From the cell containing the given text, extract its center point as [x, y] coordinate. 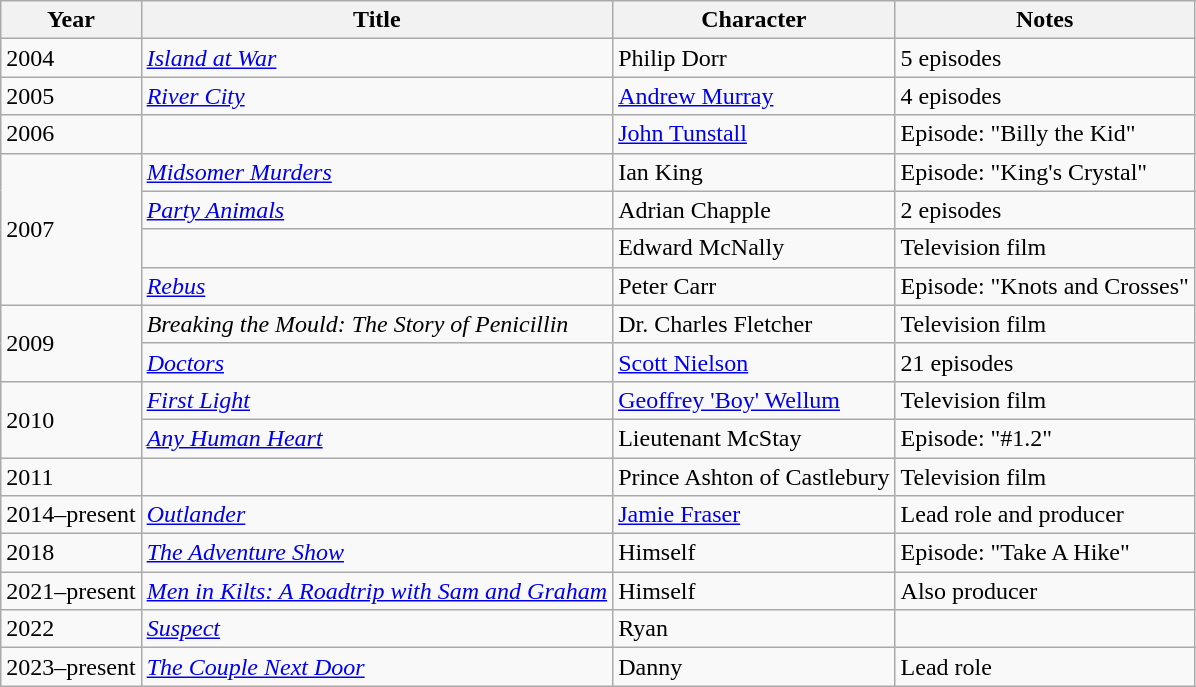
Title [377, 20]
2018 [71, 553]
Suspect [377, 629]
Episode: "Knots and Crosses" [1044, 286]
Notes [1044, 20]
2009 [71, 343]
Dr. Charles Fletcher [754, 324]
5 episodes [1044, 58]
Rebus [377, 286]
2006 [71, 134]
Midsomer Murders [377, 172]
Edward McNally [754, 248]
Island at War [377, 58]
Year [71, 20]
Ian King [754, 172]
2011 [71, 477]
2005 [71, 96]
2014–present [71, 515]
Adrian Chapple [754, 210]
Lead role and producer [1044, 515]
Lieutenant McStay [754, 438]
Prince Ashton of Castlebury [754, 477]
Peter Carr [754, 286]
The Adventure Show [377, 553]
Also producer [1044, 591]
Geoffrey 'Boy' Wellum [754, 400]
2004 [71, 58]
Character [754, 20]
Party Animals [377, 210]
Scott Nielson [754, 362]
2021–present [71, 591]
Episode: "Billy the Kid" [1044, 134]
Episode: "King's Crystal" [1044, 172]
2007 [71, 229]
Episode: "Take A Hike" [1044, 553]
Ryan [754, 629]
Men in Kilts: A Roadtrip with Sam and Graham [377, 591]
Outlander [377, 515]
21 episodes [1044, 362]
Jamie Fraser [754, 515]
4 episodes [1044, 96]
The Couple Next Door [377, 667]
2023–present [71, 667]
John Tunstall [754, 134]
Danny [754, 667]
2 episodes [1044, 210]
Episode: "#1.2" [1044, 438]
First Light [377, 400]
Andrew Murray [754, 96]
Breaking the Mould: The Story of Penicillin [377, 324]
Any Human Heart [377, 438]
Doctors [377, 362]
2010 [71, 419]
2022 [71, 629]
River City [377, 96]
Lead role [1044, 667]
Philip Dorr [754, 58]
